Identify which cell holds the provided text, then report its (x, y) central coordinate. 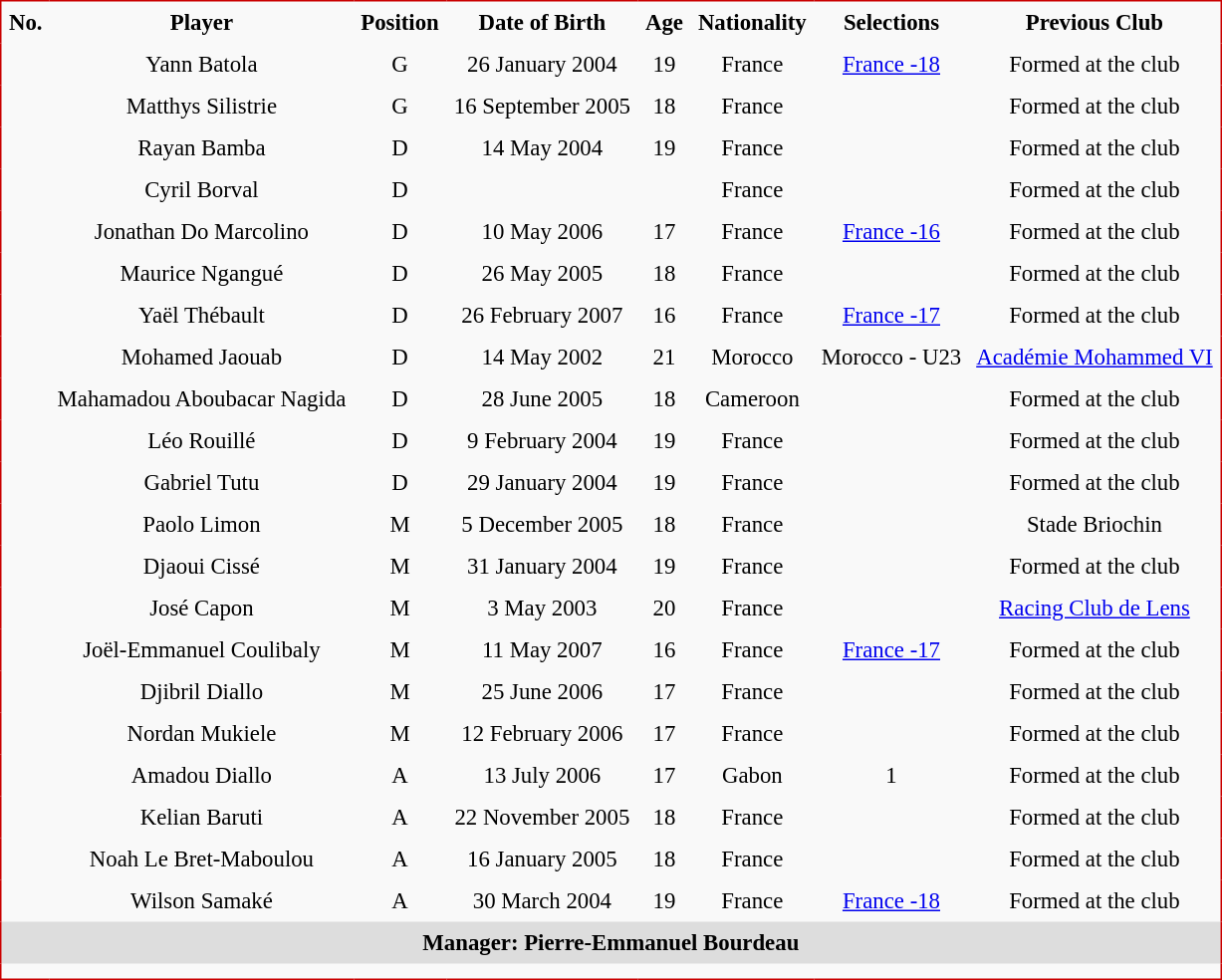
28 June 2005 (542, 399)
9 February 2004 (542, 441)
31 January 2004 (542, 567)
30 March 2004 (542, 901)
Cyril Borval (201, 190)
Kelian Baruti (201, 818)
Racing Club de Lens (1096, 609)
14 May 2002 (542, 358)
Morocco (752, 358)
Amadou Diallo (201, 776)
Selections (890, 22)
Previous Club (1096, 22)
Mohamed Jaouab (201, 358)
25 June 2006 (542, 692)
10 May 2006 (542, 232)
14 May 2004 (542, 148)
Position (400, 22)
Date of Birth (542, 22)
21 (663, 358)
Léo Rouillé (201, 441)
11 May 2007 (542, 650)
Jonathan Do Marcolino (201, 232)
Cameroon (752, 399)
Djibril Diallo (201, 692)
3 May 2003 (542, 609)
No. (26, 22)
1 (890, 776)
Mahamadou Aboubacar Nagida (201, 399)
France -16 (890, 232)
26 May 2005 (542, 274)
Rayan Bamba (201, 148)
Noah Le Bret-Maboulou (201, 859)
Maurice Ngangué (201, 274)
22 November 2005 (542, 818)
5 December 2005 (542, 525)
Yaël Thébault (201, 316)
Nationality (752, 22)
Gabon (752, 776)
12 February 2006 (542, 734)
Académie Mohammed VI (1096, 358)
Djaoui Cissé (201, 567)
Yann Batola (201, 65)
Matthys Silistrie (201, 107)
Manager: Pierre-Emmanuel Bourdeau (611, 943)
13 July 2006 (542, 776)
Nordan Mukiele (201, 734)
16 January 2005 (542, 859)
Joël-Emmanuel Coulibaly (201, 650)
16 September 2005 (542, 107)
26 February 2007 (542, 316)
José Capon (201, 609)
Morocco - U23 (890, 358)
26 January 2004 (542, 65)
Gabriel Tutu (201, 483)
Player (201, 22)
Wilson Samaké (201, 901)
20 (663, 609)
Age (663, 22)
Stade Briochin (1096, 525)
Paolo Limon (201, 525)
29 January 2004 (542, 483)
